Locate the cell with the specified text and output its [X, Y] center coordinate. 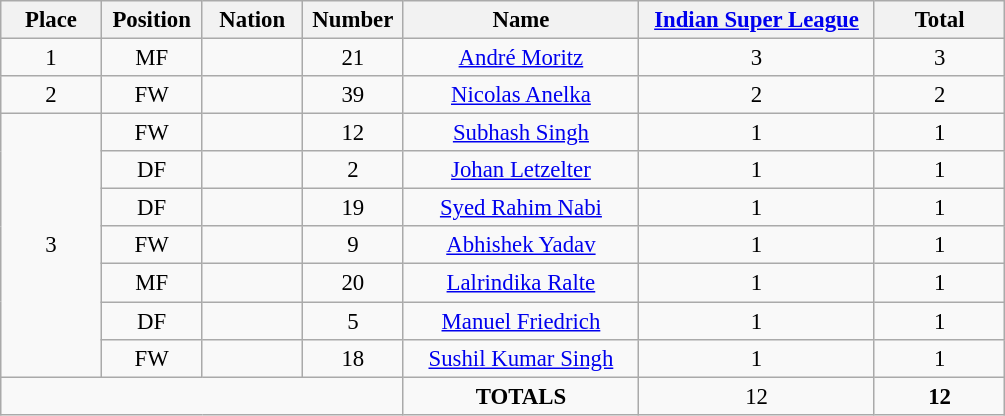
5 [354, 321]
18 [354, 358]
Number [354, 20]
20 [354, 283]
Syed Rahim Nabi [521, 208]
Nation [252, 20]
André Moritz [521, 58]
39 [354, 95]
Position [152, 20]
21 [354, 58]
Johan Letzelter [521, 170]
Subhash Singh [521, 133]
Sushil Kumar Singh [521, 358]
9 [354, 245]
Total [940, 20]
Indian Super League [757, 20]
Place [52, 20]
Abhishek Yadav [521, 245]
Name [521, 20]
Nicolas Anelka [521, 95]
19 [354, 208]
Manuel Friedrich [521, 321]
Lalrindika Ralte [521, 283]
TOTALS [521, 396]
